Provide the (x, y) coordinate of the cell's center where the given text is located.  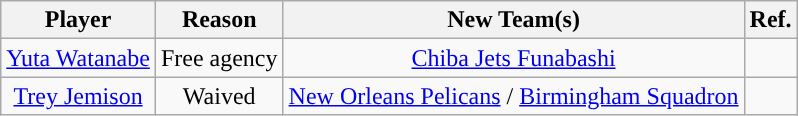
Reason (219, 20)
Ref. (770, 20)
New Orleans Pelicans / Birmingham Squadron (514, 96)
Yuta Watanabe (78, 58)
New Team(s) (514, 20)
Chiba Jets Funabashi (514, 58)
Player (78, 20)
Free agency (219, 58)
Waived (219, 96)
Trey Jemison (78, 96)
